Detect which cell encompasses the target text, then output its [x, y] center coordinate. 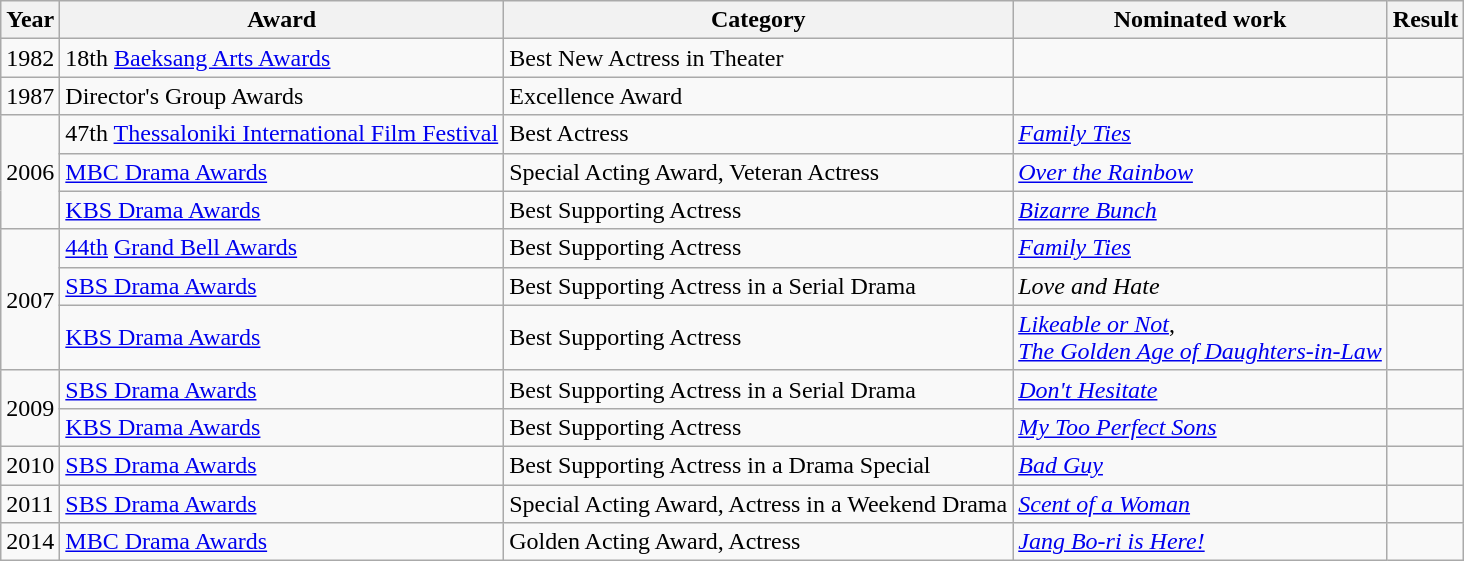
2006 [30, 172]
Bizarre Bunch [1200, 210]
1987 [30, 96]
2009 [30, 408]
Best Supporting Actress in a Drama Special [758, 465]
Bad Guy [1200, 465]
Best New Actress in Theater [758, 58]
Likeable or Not, The Golden Age of Daughters-in-Law [1200, 338]
Love and Hate [1200, 286]
My Too Perfect Sons [1200, 427]
2014 [30, 542]
2011 [30, 503]
Year [30, 20]
Result [1425, 20]
Best Actress [758, 134]
Special Acting Award, Veteran Actress [758, 172]
47th Thessaloniki International Film Festival [282, 134]
Jang Bo-ri is Here! [1200, 542]
1982 [30, 58]
Golden Acting Award, Actress [758, 542]
Category [758, 20]
Award [282, 20]
Director's Group Awards [282, 96]
44th Grand Bell Awards [282, 248]
Excellence Award [758, 96]
2010 [30, 465]
Over the Rainbow [1200, 172]
2007 [30, 300]
Scent of a Woman [1200, 503]
18th Baeksang Arts Awards [282, 58]
Don't Hesitate [1200, 389]
Nominated work [1200, 20]
Special Acting Award, Actress in a Weekend Drama [758, 503]
